From the cell containing the given text, extract its center point as (X, Y) coordinate. 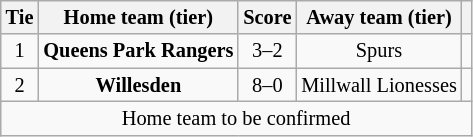
Tie (20, 17)
2 (20, 85)
8–0 (267, 85)
Home team (tier) (138, 17)
Home team to be confirmed (236, 118)
1 (20, 51)
Millwall Lionesses (378, 85)
3–2 (267, 51)
Away team (tier) (378, 17)
Score (267, 17)
Queens Park Rangers (138, 51)
Willesden (138, 85)
Spurs (378, 51)
